Detect which cell encompasses the target text, then output its [x, y] center coordinate. 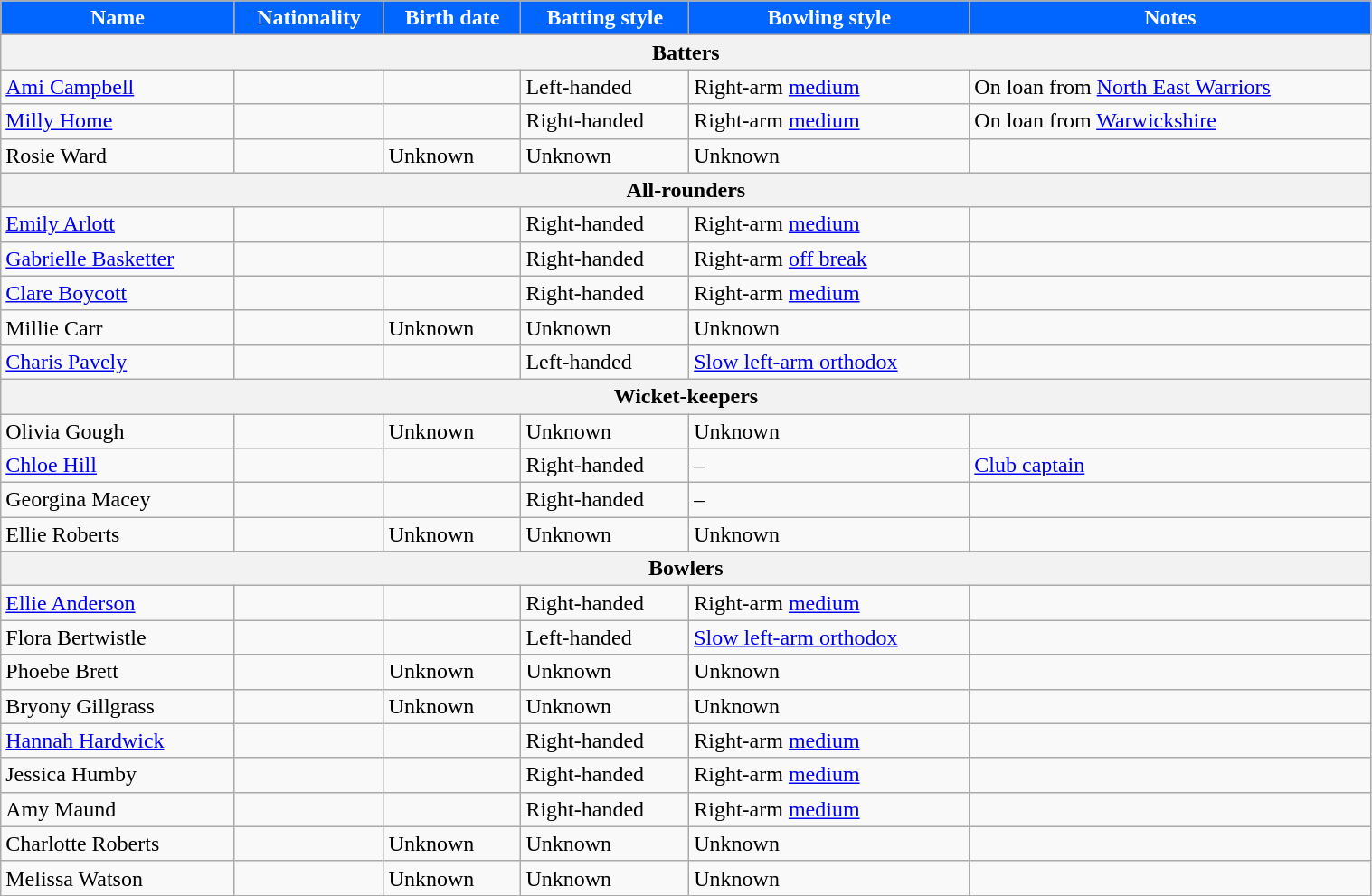
Clare Boycott [118, 293]
All-rounders [686, 190]
On loan from Warwickshire [1170, 121]
Right-arm off break [829, 259]
On loan from North East Warriors [1170, 87]
Ellie Anderson [118, 603]
Charis Pavely [118, 362]
Bryony Gillgrass [118, 706]
Flora Bertwistle [118, 637]
Ellie Roberts [118, 534]
Bowling style [829, 18]
Georgina Macey [118, 500]
Milly Home [118, 121]
Charlotte Roberts [118, 844]
Olivia Gough [118, 431]
Club captain [1170, 466]
Wicket-keepers [686, 396]
Jessica Humby [118, 775]
Amy Maund [118, 809]
Emily Arlott [118, 224]
Batting style [605, 18]
Gabrielle Basketter [118, 259]
Ami Campbell [118, 87]
Phoebe Brett [118, 672]
Rosie Ward [118, 156]
Millie Carr [118, 327]
Chloe Hill [118, 466]
Birth date [452, 18]
Melissa Watson [118, 878]
Nationality [309, 18]
Batters [686, 52]
Notes [1170, 18]
Hannah Hardwick [118, 740]
Name [118, 18]
Bowlers [686, 569]
